For the text-containing cell, return its midpoint in (X, Y) coordinate format. 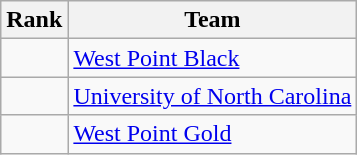
University of North Carolina (212, 96)
Team (212, 20)
West Point Gold (212, 134)
Rank (34, 20)
West Point Black (212, 58)
